From the cell containing the given text, extract its center point as [x, y] coordinate. 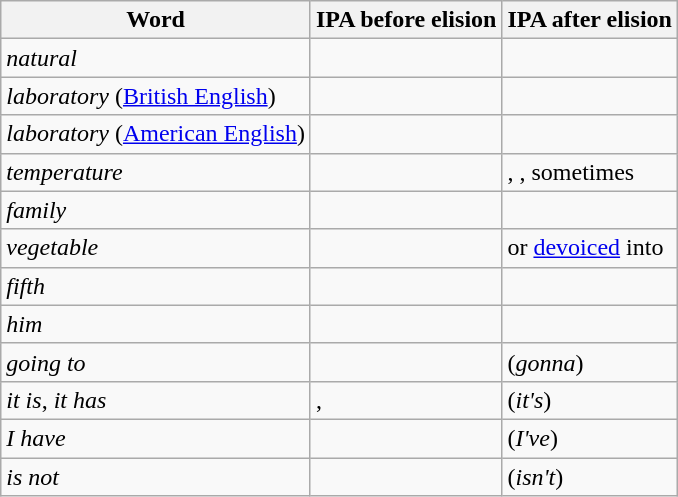
Word [156, 20]
vegetable [156, 248]
going to [156, 362]
IPA after elision [590, 20]
natural [156, 58]
family [156, 210]
is not [156, 477]
I have [156, 438]
or devoiced into [590, 248]
him [156, 324]
(isn't) [590, 477]
laboratory (American English) [156, 134]
(gonna) [590, 362]
laboratory (British English) [156, 96]
, , sometimes [590, 172]
temperature [156, 172]
IPA before elision [406, 20]
(I've) [590, 438]
fifth [156, 286]
it is, it has [156, 400]
, [406, 400]
(it's) [590, 400]
